Detect which cell encompasses the target text, then output its (x, y) center coordinate. 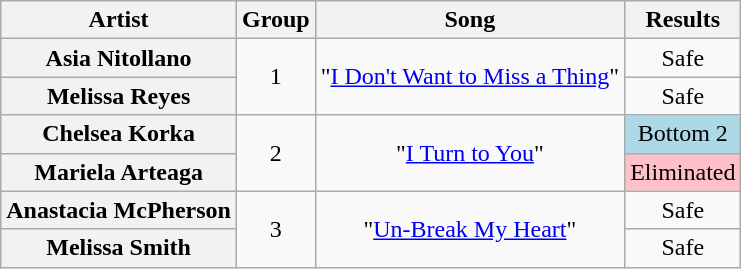
Group (276, 20)
Bottom 2 (683, 134)
Results (683, 20)
Artist (119, 20)
2 (276, 153)
Anastacia McPherson (119, 210)
"Un-Break My Heart" (470, 229)
Melissa Smith (119, 248)
1 (276, 77)
Asia Nitollano (119, 58)
Eliminated (683, 172)
"I Turn to You" (470, 153)
3 (276, 229)
Chelsea Korka (119, 134)
Melissa Reyes (119, 96)
Mariela Arteaga (119, 172)
Song (470, 20)
"I Don't Want to Miss a Thing" (470, 77)
